Output the [X, Y] coordinate of the center of the cell containing the given text.  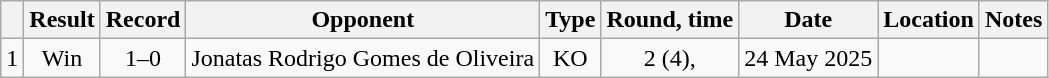
Date [808, 20]
24 May 2025 [808, 58]
1 [12, 58]
Result [62, 20]
Notes [1013, 20]
Win [62, 58]
2 (4), [670, 58]
1–0 [143, 58]
Opponent [363, 20]
Round, time [670, 20]
Jonatas Rodrigo Gomes de Oliveira [363, 58]
Type [570, 20]
Record [143, 20]
Location [929, 20]
KO [570, 58]
